Identify which cell holds the provided text, then report its (x, y) central coordinate. 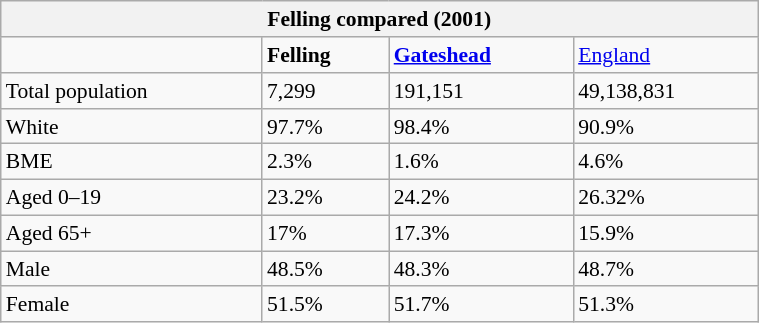
26.32% (665, 197)
15.9% (665, 233)
49,138,831 (665, 91)
Aged 0–19 (132, 197)
51.7% (481, 304)
England (665, 55)
17.3% (481, 233)
2.3% (326, 162)
Aged 65+ (132, 233)
23.2% (326, 197)
7,299 (326, 91)
191,151 (481, 91)
Gateshead (481, 55)
Male (132, 269)
4.6% (665, 162)
51.3% (665, 304)
White (132, 126)
BME (132, 162)
48.3% (481, 269)
48.7% (665, 269)
51.5% (326, 304)
Felling (326, 55)
1.6% (481, 162)
90.9% (665, 126)
97.7% (326, 126)
24.2% (481, 197)
Total population (132, 91)
98.4% (481, 126)
48.5% (326, 269)
Female (132, 304)
17% (326, 233)
Felling compared (2001) (380, 19)
